Find where the given text appears and provide that cell's center as [x, y] coordinate. 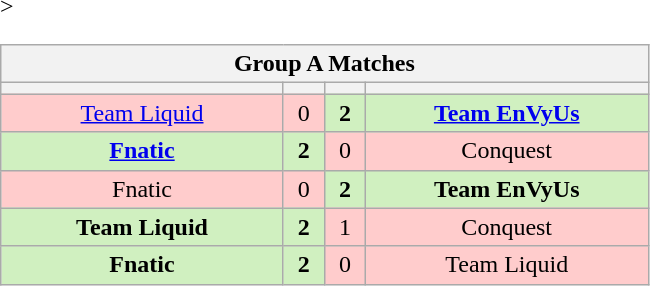
1 [344, 227]
Group A Matches [324, 64]
